Return [x, y] of the center of cell containing provided text 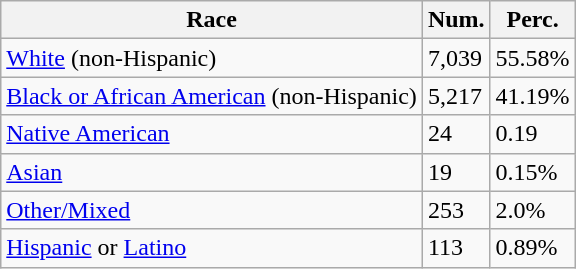
253 [456, 210]
Asian [212, 172]
Perc. [532, 20]
55.58% [532, 58]
7,039 [456, 58]
113 [456, 248]
41.19% [532, 96]
0.89% [532, 248]
Other/Mixed [212, 210]
Hispanic or Latino [212, 248]
Native American [212, 134]
Race [212, 20]
19 [456, 172]
0.15% [532, 172]
Black or African American (non-Hispanic) [212, 96]
Num. [456, 20]
5,217 [456, 96]
0.19 [532, 134]
2.0% [532, 210]
24 [456, 134]
White (non-Hispanic) [212, 58]
